Provide the (x, y) coordinate of the cell's center where the given text is located.  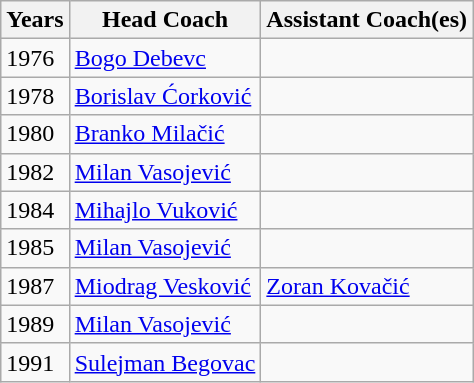
Bogo Debevc (165, 58)
1989 (35, 324)
Borislav Ćorković (165, 96)
Branko Milačić (165, 134)
Mihajlo Vuković (165, 210)
Assistant Coach(es) (367, 20)
Miodrag Vesković (165, 286)
1980 (35, 134)
Head Coach (165, 20)
Years (35, 20)
1985 (35, 248)
Zoran Kovačić (367, 286)
1991 (35, 362)
1987 (35, 286)
1982 (35, 172)
1976 (35, 58)
Sulejman Begovac (165, 362)
1984 (35, 210)
1978 (35, 96)
